For the text-containing cell, return its midpoint in (x, y) coordinate format. 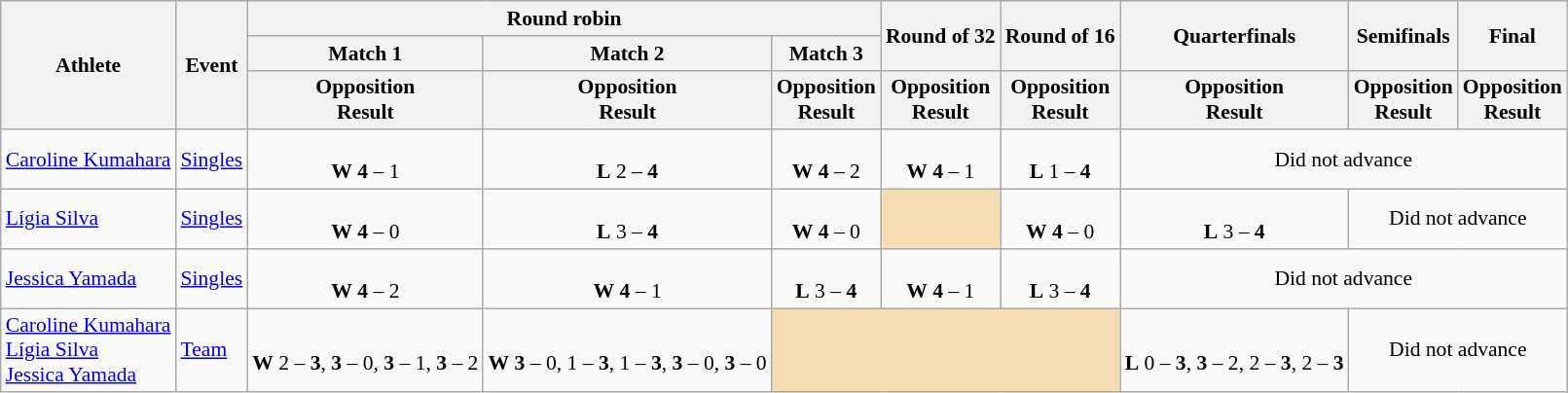
Match 2 (627, 54)
L 2 – 4 (627, 160)
Athlete (89, 65)
Round of 32 (940, 35)
Final (1513, 35)
L 0 – 3, 3 – 2, 2 – 3, 2 – 3 (1234, 350)
Match 1 (365, 54)
Match 3 (826, 54)
Semifinals (1404, 35)
L 1 – 4 (1061, 160)
W 3 – 0, 1 – 3, 1 – 3, 3 – 0, 3 – 0 (627, 350)
W 2 – 3, 3 – 0, 3 – 1, 3 – 2 (365, 350)
Round robin (565, 18)
Jessica Yamada (89, 278)
Lígia Silva (89, 220)
Round of 16 (1061, 35)
Quarterfinals (1234, 35)
Team (212, 350)
Caroline KumaharaLígia SilvaJessica Yamada (89, 350)
Event (212, 65)
Caroline Kumahara (89, 160)
